Return [X, Y] of the center of cell containing provided text 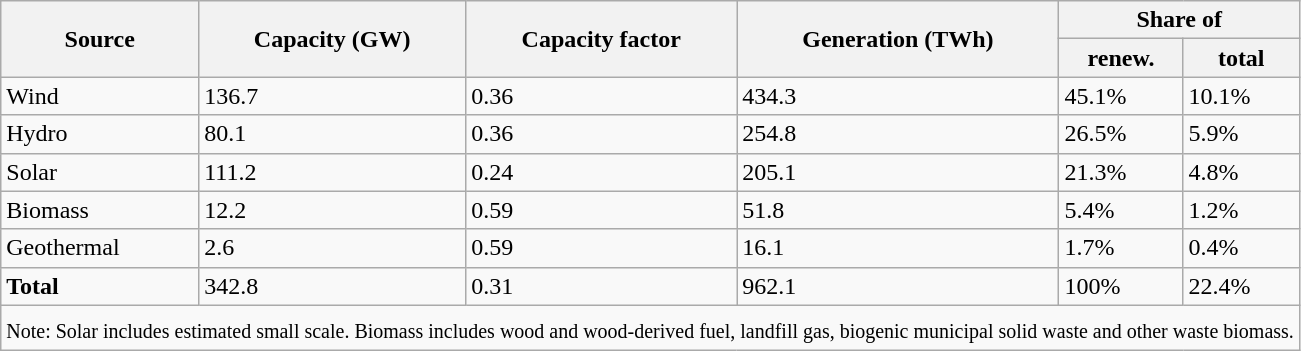
Generation (TWh) [898, 39]
Hydro [100, 134]
111.2 [332, 172]
12.2 [332, 210]
0.24 [602, 172]
Wind [100, 96]
16.1 [898, 248]
22.4% [1241, 286]
5.9% [1241, 134]
renew. [1121, 58]
45.1% [1121, 96]
51.8 [898, 210]
Capacity factor [602, 39]
10.1% [1241, 96]
342.8 [332, 286]
Geothermal [100, 248]
Source [100, 39]
434.3 [898, 96]
136.7 [332, 96]
205.1 [898, 172]
21.3% [1121, 172]
1.2% [1241, 210]
Capacity (GW) [332, 39]
962.1 [898, 286]
80.1 [332, 134]
254.8 [898, 134]
Share of [1179, 20]
2.6 [332, 248]
5.4% [1121, 210]
1.7% [1121, 248]
0.31 [602, 286]
Solar [100, 172]
Biomass [100, 210]
100% [1121, 286]
4.8% [1241, 172]
total [1241, 58]
26.5% [1121, 134]
0.4% [1241, 248]
Total [100, 286]
